Identify which cell holds the provided text, then report its (X, Y) central coordinate. 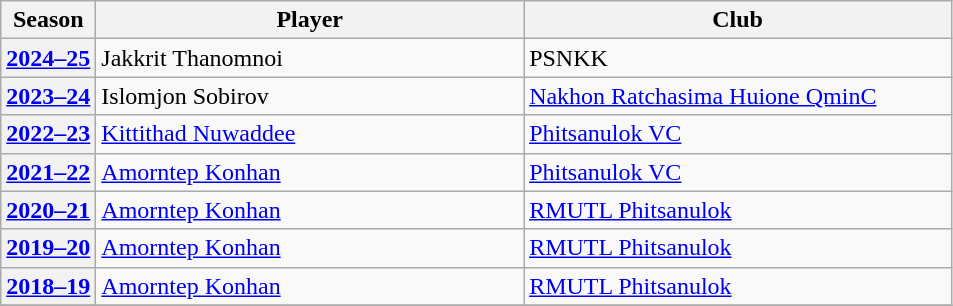
2019–20 (48, 248)
Season (48, 20)
Kittithad Nuwaddee (310, 134)
2024–25 (48, 58)
2020–21 (48, 210)
Player (310, 20)
2022–23 (48, 134)
2018–19 (48, 286)
Nakhon Ratchasima Huione QminC (738, 96)
Islomjon Sobirov (310, 96)
PSNKK (738, 58)
Jakkrit Thanomnoi (310, 58)
2023–24 (48, 96)
Club (738, 20)
2021–22 (48, 172)
